Locate the cell with the specified text and output its (x, y) center coordinate. 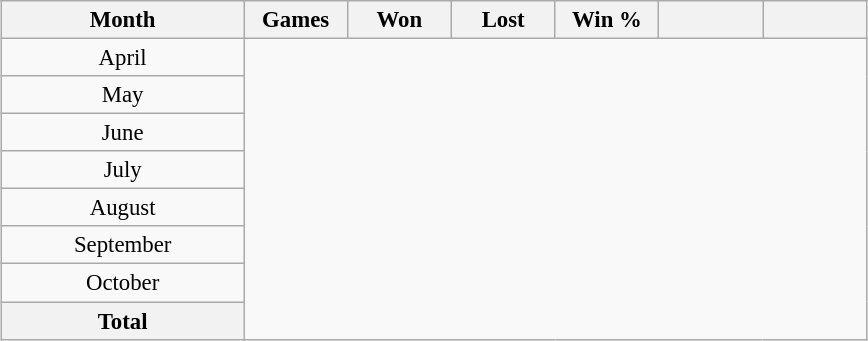
May (123, 95)
Lost (503, 20)
Win % (607, 20)
Month (123, 20)
October (123, 283)
Total (123, 321)
Games (296, 20)
Won (399, 20)
September (123, 245)
July (123, 170)
April (123, 58)
June (123, 133)
August (123, 208)
